Pinpoint the cell where the given text exists, returning its (X, Y) midpoint coordinate. 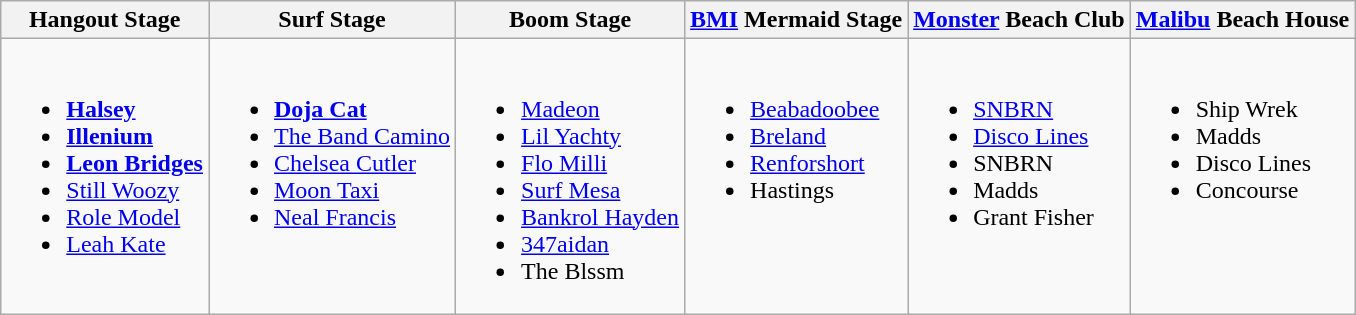
Hangout Stage (105, 20)
MadeonLil YachtyFlo MilliSurf MesaBankrol Hayden347aidanThe Blssm (570, 176)
Monster Beach Club (1020, 20)
SNBRNDisco LinesSNBRNMaddsGrant Fisher (1020, 176)
Ship WrekMaddsDisco LinesConcourse (1242, 176)
BeabadoobeeBrelandRenforshortHastings (796, 176)
Boom Stage (570, 20)
BMI Mermaid Stage (796, 20)
Malibu Beach House (1242, 20)
Surf Stage (332, 20)
Doja CatThe Band CaminoChelsea CutlerMoon TaxiNeal Francis (332, 176)
HalseyIlleniumLeon BridgesStill WoozyRole ModelLeah Kate (105, 176)
